Locate the cell with the specified text and output its [X, Y] center coordinate. 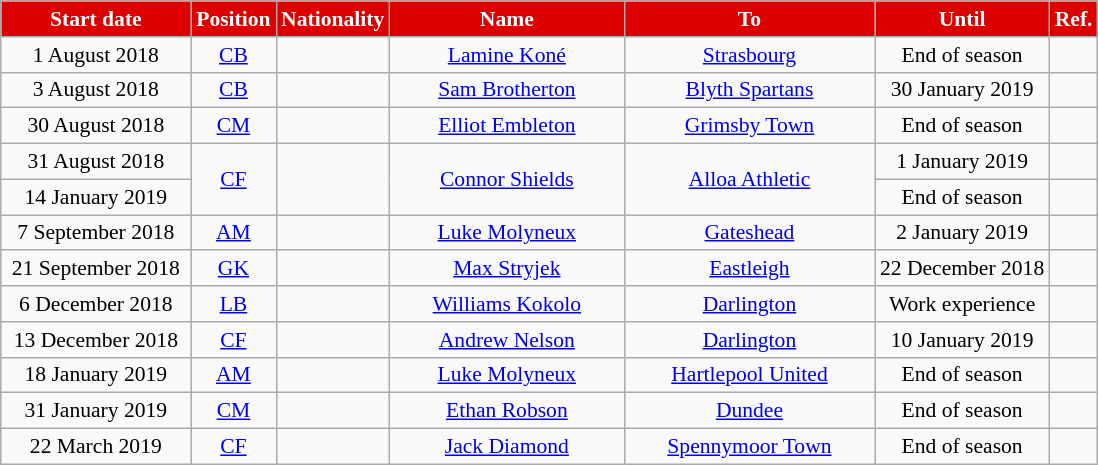
Lamine Koné [506, 55]
Max Stryjek [506, 269]
Gateshead [749, 233]
To [749, 19]
Alloa Athletic [749, 180]
1 August 2018 [96, 55]
Jack Diamond [506, 447]
Eastleigh [749, 269]
6 December 2018 [96, 304]
Elliot Embleton [506, 126]
Williams Kokolo [506, 304]
Start date [96, 19]
Connor Shields [506, 180]
31 August 2018 [96, 162]
22 December 2018 [962, 269]
Ref. [1074, 19]
Spennymoor Town [749, 447]
LB [234, 304]
Andrew Nelson [506, 340]
Ethan Robson [506, 411]
2 January 2019 [962, 233]
Name [506, 19]
30 January 2019 [962, 90]
18 January 2019 [96, 375]
Blyth Spartans [749, 90]
Until [962, 19]
30 August 2018 [96, 126]
7 September 2018 [96, 233]
Work experience [962, 304]
22 March 2019 [96, 447]
GK [234, 269]
31 January 2019 [96, 411]
10 January 2019 [962, 340]
1 January 2019 [962, 162]
Hartlepool United [749, 375]
21 September 2018 [96, 269]
Nationality [332, 19]
Sam Brotherton [506, 90]
Strasbourg [749, 55]
13 December 2018 [96, 340]
Position [234, 19]
14 January 2019 [96, 197]
3 August 2018 [96, 90]
Grimsby Town [749, 126]
Dundee [749, 411]
